Locate the cell with the specified text and output its (x, y) center coordinate. 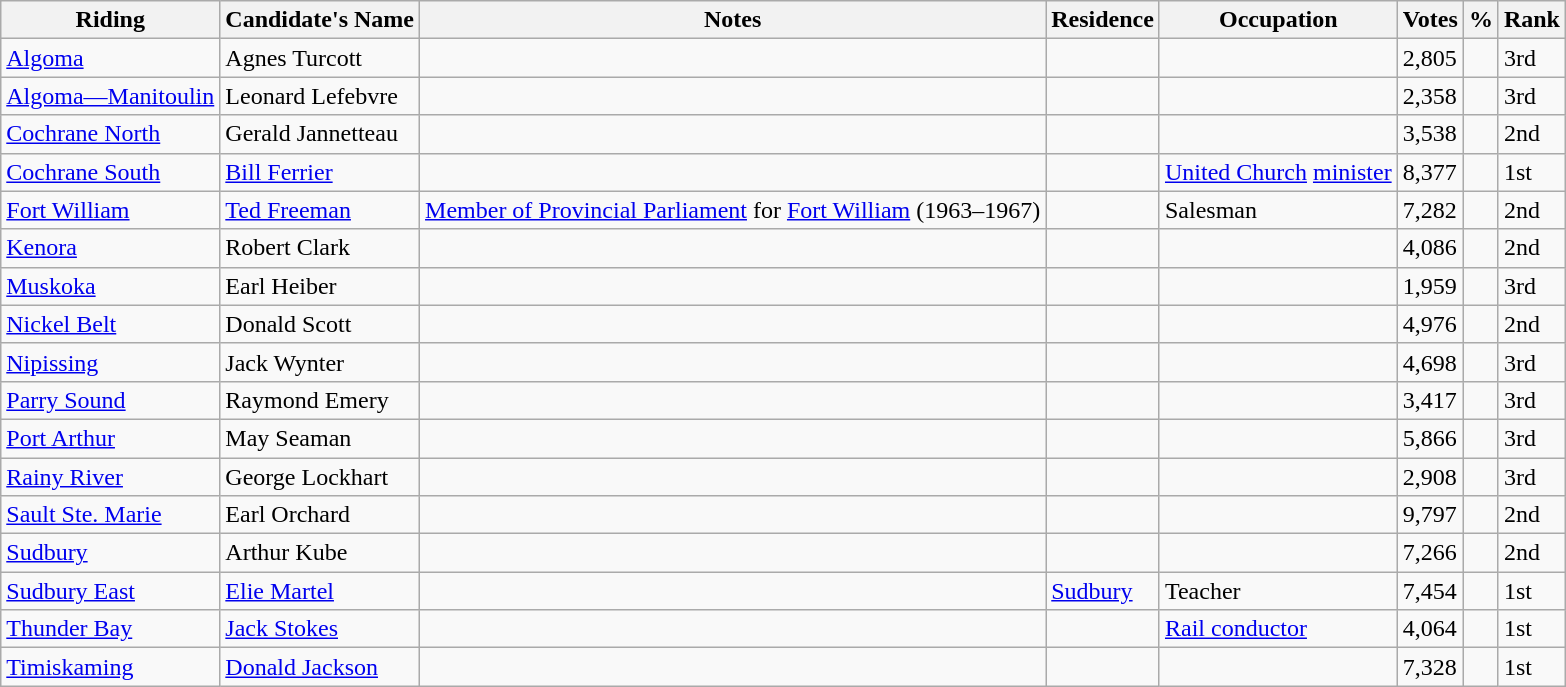
Occupation (1278, 20)
3,417 (1430, 400)
George Lockhart (320, 477)
Elie Martel (320, 591)
Gerald Jannetteau (320, 134)
9,797 (1430, 515)
Salesman (1278, 210)
Sault Ste. Marie (110, 515)
Jack Wynter (320, 362)
8,377 (1430, 172)
Rainy River (110, 477)
1,959 (1430, 286)
Rail conductor (1278, 629)
Nickel Belt (110, 324)
Member of Provincial Parliament for Fort William (1963–1967) (733, 210)
Rank (1532, 20)
Leonard Lefebvre (320, 96)
4,698 (1430, 362)
2,358 (1430, 96)
Robert Clark (320, 248)
Raymond Emery (320, 400)
3,538 (1430, 134)
Earl Heiber (320, 286)
Notes (733, 20)
Donald Scott (320, 324)
Earl Orchard (320, 515)
4,976 (1430, 324)
2,908 (1430, 477)
Cochrane North (110, 134)
Bill Ferrier (320, 172)
Votes (1430, 20)
7,328 (1430, 667)
Timiskaming (110, 667)
Thunder Bay (110, 629)
Donald Jackson (320, 667)
7,454 (1430, 591)
Kenora (110, 248)
Arthur Kube (320, 553)
4,086 (1430, 248)
Algoma—Manitoulin (110, 96)
Algoma (110, 58)
7,282 (1430, 210)
Fort William (110, 210)
% (1480, 20)
Agnes Turcott (320, 58)
7,266 (1430, 553)
Muskoka (110, 286)
Riding (110, 20)
Residence (1103, 20)
2,805 (1430, 58)
Port Arthur (110, 438)
Ted Freeman (320, 210)
Jack Stokes (320, 629)
United Church minister (1278, 172)
Cochrane South (110, 172)
5,866 (1430, 438)
Candidate's Name (320, 20)
Teacher (1278, 591)
Sudbury East (110, 591)
4,064 (1430, 629)
May Seaman (320, 438)
Parry Sound (110, 400)
Nipissing (110, 362)
